Identify which cell holds the provided text, then report its (x, y) central coordinate. 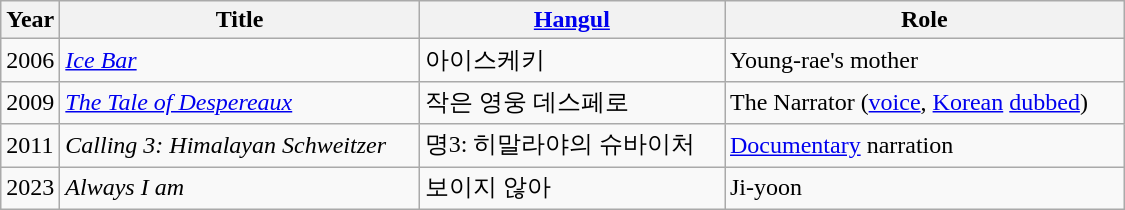
Title (240, 20)
2023 (30, 188)
작은 영웅 데스페로 (572, 102)
2011 (30, 146)
Ice Bar (240, 60)
2006 (30, 60)
The Narrator (voice, Korean dubbed) (924, 102)
Hangul (572, 20)
Documentary narration (924, 146)
보이지 않아 (572, 188)
Calling 3: Himalayan Schweitzer (240, 146)
Ji-yoon (924, 188)
Always I am (240, 188)
Year (30, 20)
명3: 히말라야의 슈바이처 (572, 146)
The Tale of Despereaux (240, 102)
Role (924, 20)
2009 (30, 102)
Young-rae's mother (924, 60)
아이스케키 (572, 60)
